Capture the cell that displays the provided text and extract its [x, y] central coordinate. 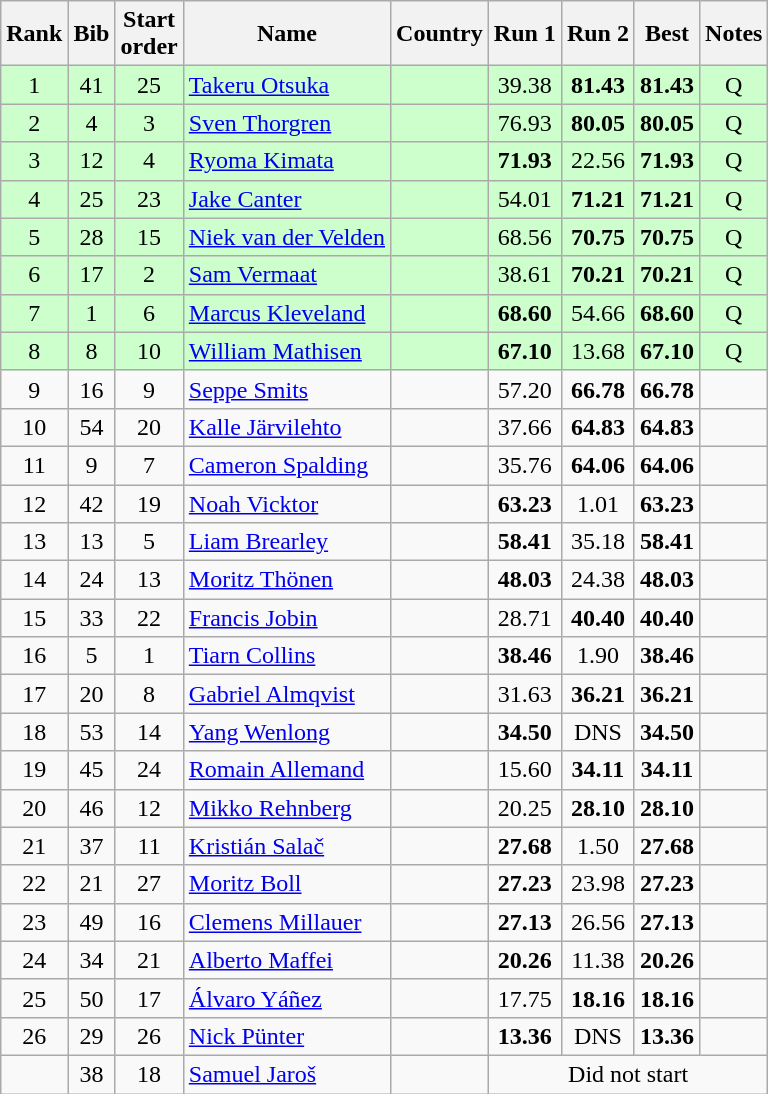
33 [92, 618]
42 [92, 503]
45 [92, 770]
41 [92, 85]
1.50 [598, 846]
34 [92, 960]
William Mathisen [286, 351]
57.20 [524, 389]
38.61 [524, 275]
Alberto Maffei [286, 960]
Ryoma Kimata [286, 161]
Seppe Smits [286, 389]
Yang Wenlong [286, 732]
Takeru Otsuka [286, 85]
49 [92, 922]
Sven Thorgren [286, 123]
11.38 [598, 960]
Bib [92, 34]
Moritz Thönen [286, 580]
Kristián Salač [286, 846]
Samuel Jaroš [286, 1074]
Notes [734, 34]
13.68 [598, 351]
54.66 [598, 313]
46 [92, 808]
29 [92, 1036]
31.63 [524, 694]
54.01 [524, 199]
Sam Vermaat [286, 275]
Name [286, 34]
Niek van der Velden [286, 237]
15.60 [524, 770]
Gabriel Almqvist [286, 694]
37 [92, 846]
22.56 [598, 161]
Nick Pünter [286, 1036]
17.75 [524, 998]
23.98 [598, 884]
Run 2 [598, 34]
35.76 [524, 465]
20.25 [524, 808]
53 [92, 732]
Did not start [628, 1074]
Country [440, 34]
24.38 [598, 580]
35.18 [598, 542]
76.93 [524, 123]
28.71 [524, 618]
27 [149, 884]
Romain Allemand [286, 770]
28 [92, 237]
Mikko Rehnberg [286, 808]
50 [92, 998]
Noah Vicktor [286, 503]
Álvaro Yáñez [286, 998]
37.66 [524, 427]
1.90 [598, 656]
Francis Jobin [286, 618]
38 [92, 1074]
39.38 [524, 85]
1.01 [598, 503]
26.56 [598, 922]
Jake Canter [286, 199]
Startorder [149, 34]
Kalle Järvilehto [286, 427]
Run 1 [524, 34]
Cameron Spalding [286, 465]
Tiarn Collins [286, 656]
54 [92, 427]
Marcus Kleveland [286, 313]
Best [666, 34]
Moritz Boll [286, 884]
Liam Brearley [286, 542]
Rank [34, 34]
68.56 [524, 237]
Clemens Millauer [286, 922]
